From the cell containing the given text, extract its center point as (x, y) coordinate. 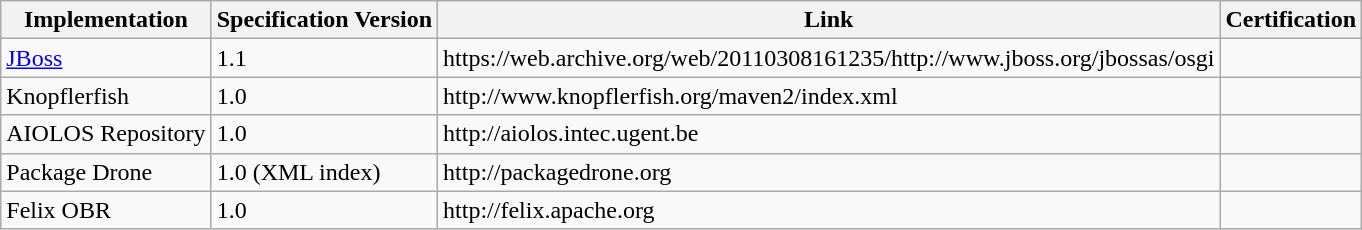
http://www.knopflerfish.org/maven2/index.xml (829, 96)
Knopflerfish (106, 96)
Certification (1291, 20)
Felix OBR (106, 210)
Link (829, 20)
Implementation (106, 20)
Package Drone (106, 172)
1.0 (XML index) (324, 172)
http://felix.apache.org (829, 210)
https://web.archive.org/web/20110308161235/http://www.jboss.org/jbossas/osgi (829, 58)
JBoss (106, 58)
AIOLOS Repository (106, 134)
http://packagedrone.org (829, 172)
http://aiolos.intec.ugent.be (829, 134)
Specification Version (324, 20)
1.1 (324, 58)
